Detect which cell encompasses the target text, then output its (x, y) center coordinate. 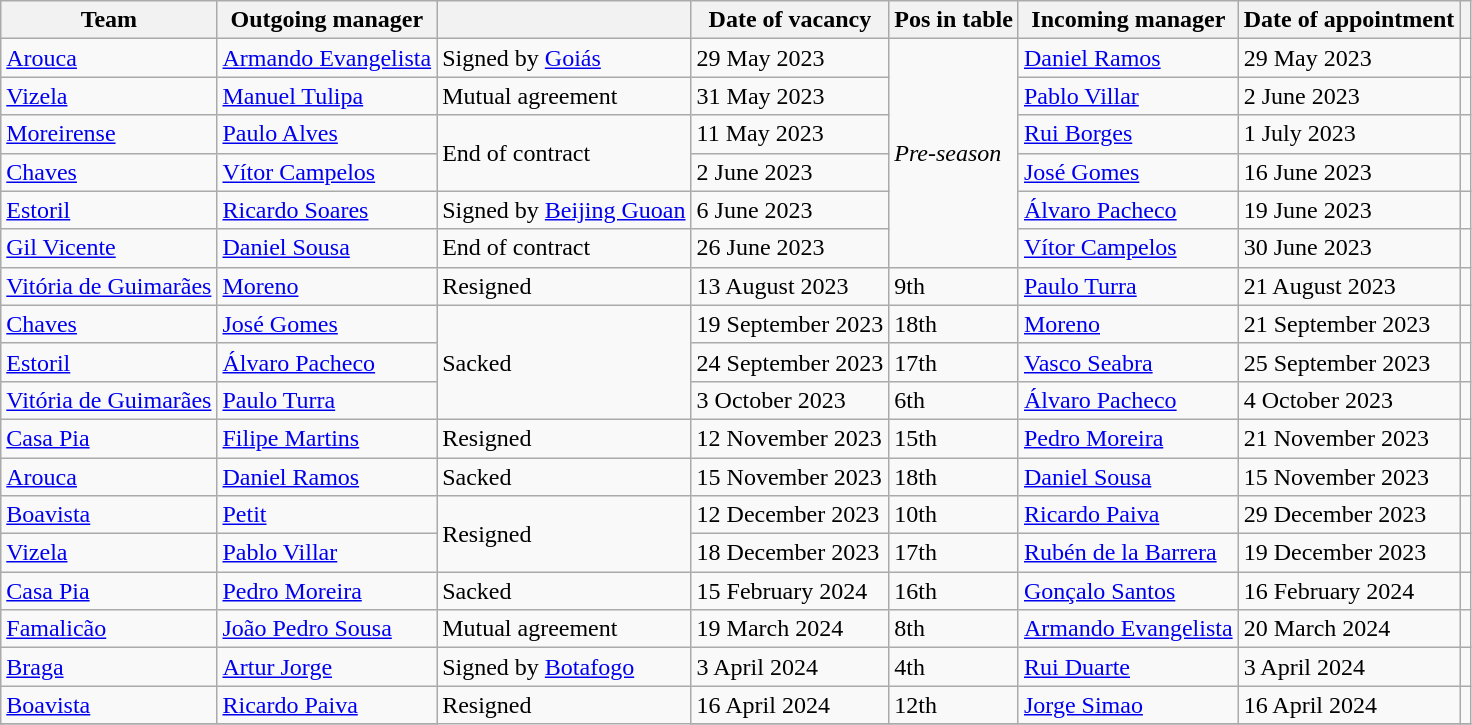
Pos in table (954, 20)
Rui Duarte (1128, 667)
15 February 2024 (790, 591)
3 October 2023 (790, 400)
26 June 2023 (790, 248)
13 August 2023 (790, 286)
Incoming manager (1128, 20)
21 November 2023 (1349, 438)
16 June 2023 (1349, 172)
Date of appointment (1349, 20)
24 September 2023 (790, 362)
12 December 2023 (790, 515)
12th (954, 705)
1 July 2023 (1349, 134)
Vasco Seabra (1128, 362)
29 December 2023 (1349, 515)
21 August 2023 (1349, 286)
Signed by Beijing Guoan (564, 210)
16 February 2024 (1349, 591)
30 June 2023 (1349, 248)
6 June 2023 (790, 210)
19 June 2023 (1349, 210)
Gonçalo Santos (1128, 591)
4 October 2023 (1349, 400)
6th (954, 400)
Artur Jorge (327, 667)
21 September 2023 (1349, 324)
8th (954, 629)
16th (954, 591)
9th (954, 286)
15th (954, 438)
Rubén de la Barrera (1128, 553)
4th (954, 667)
Outgoing manager (327, 20)
Rui Borges (1128, 134)
Gil Vicente (109, 248)
Famalicão (109, 629)
19 December 2023 (1349, 553)
João Pedro Sousa (327, 629)
Paulo Alves (327, 134)
Manuel Tulipa (327, 96)
Petit (327, 515)
Filipe Martins (327, 438)
Braga (109, 667)
25 September 2023 (1349, 362)
Signed by Goiás (564, 58)
Team (109, 20)
19 September 2023 (790, 324)
31 May 2023 (790, 96)
Ricardo Soares (327, 210)
18 December 2023 (790, 553)
Pre-season (954, 153)
Moreirense (109, 134)
Signed by Botafogo (564, 667)
10th (954, 515)
12 November 2023 (790, 438)
11 May 2023 (790, 134)
20 March 2024 (1349, 629)
Date of vacancy (790, 20)
Jorge Simao (1128, 705)
19 March 2024 (790, 629)
